From the cell containing the given text, extract its center point as (x, y) coordinate. 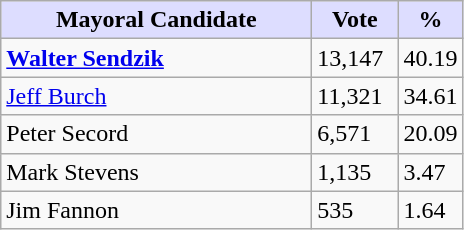
13,147 (355, 58)
11,321 (355, 96)
535 (355, 210)
Peter Secord (156, 134)
20.09 (430, 134)
34.61 (430, 96)
Walter Sendzik (156, 58)
Mark Stevens (156, 172)
Jim Fannon (156, 210)
% (430, 20)
6,571 (355, 134)
3.47 (430, 172)
Vote (355, 20)
40.19 (430, 58)
1,135 (355, 172)
1.64 (430, 210)
Jeff Burch (156, 96)
Mayoral Candidate (156, 20)
